Detect which cell encompasses the target text, then output its [x, y] center coordinate. 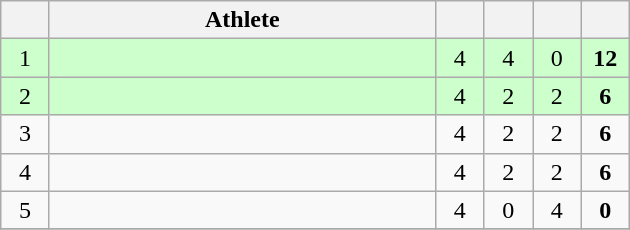
Athlete [242, 20]
12 [606, 58]
3 [26, 134]
5 [26, 210]
1 [26, 58]
